Locate the cell with the specified text and output its (x, y) center coordinate. 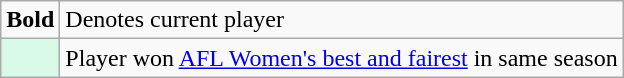
Denotes current player (342, 20)
Player won AFL Women's best and fairest in same season (342, 58)
Bold (30, 20)
